Return [x, y] of the center of cell containing provided text 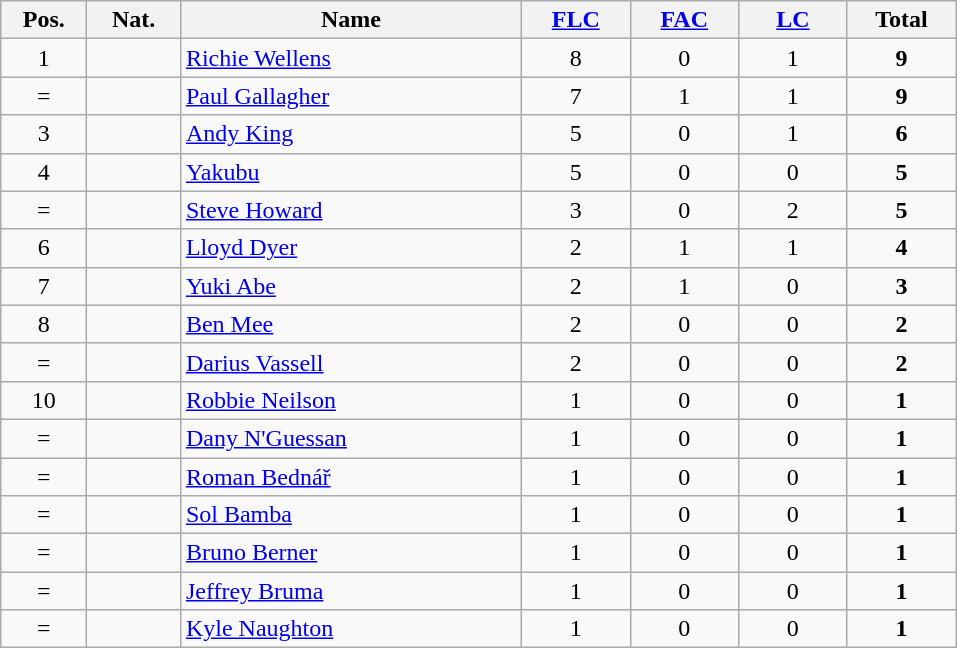
Ben Mee [350, 324]
Sol Bamba [350, 515]
FLC [576, 20]
Yakubu [350, 172]
Pos. [44, 20]
Steve Howard [350, 210]
Dany N'Guessan [350, 438]
Total [902, 20]
10 [44, 400]
Andy King [350, 134]
FAC [684, 20]
Nat. [134, 20]
Bruno Berner [350, 553]
Robbie Neilson [350, 400]
Paul Gallagher [350, 96]
Roman Bednář [350, 477]
Jeffrey Bruma [350, 591]
Name [350, 20]
Kyle Naughton [350, 629]
Richie Wellens [350, 58]
Yuki Abe [350, 286]
Lloyd Dyer [350, 248]
LC [794, 20]
Darius Vassell [350, 362]
